Detect which cell encompasses the target text, then output its [x, y] center coordinate. 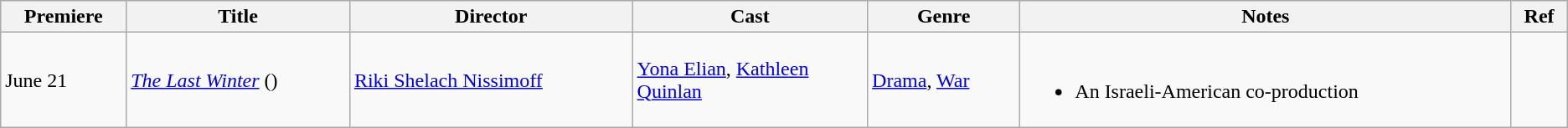
Premiere [64, 17]
Cast [750, 17]
Notes [1266, 17]
The Last Winter () [238, 80]
Ref [1540, 17]
An Israeli-American co-production [1266, 80]
Title [238, 17]
Riki Shelach Nissimoff [491, 80]
Director [491, 17]
June 21 [64, 80]
Genre [944, 17]
Drama, War [944, 80]
Yona Elian, Kathleen Quinlan [750, 80]
